Return (X, Y) of the center of cell containing provided text 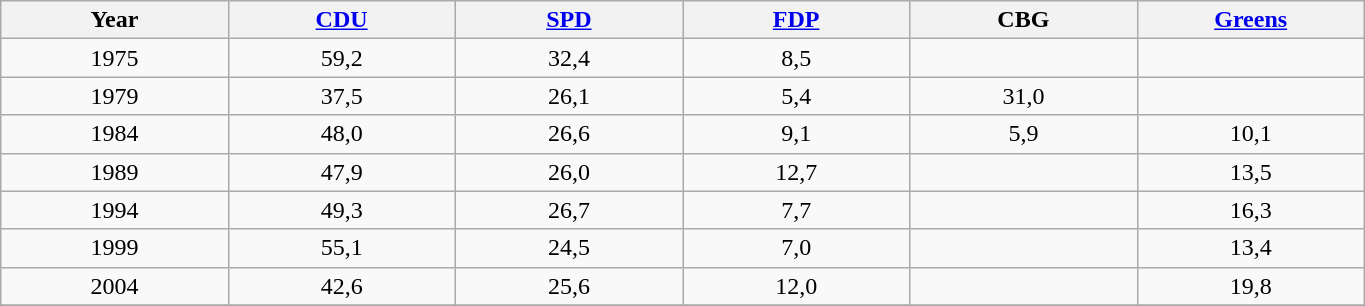
26,6 (568, 134)
2004 (114, 286)
Greens (1250, 20)
24,5 (568, 248)
42,6 (342, 286)
SPD (568, 20)
12,7 (796, 172)
1979 (114, 96)
Year (114, 20)
16,3 (1250, 210)
1994 (114, 210)
32,4 (568, 58)
13,4 (1250, 248)
5,9 (1024, 134)
9,1 (796, 134)
26,1 (568, 96)
13,5 (1250, 172)
49,3 (342, 210)
48,0 (342, 134)
55,1 (342, 248)
25,6 (568, 286)
19,8 (1250, 286)
37,5 (342, 96)
8,5 (796, 58)
7,0 (796, 248)
31,0 (1024, 96)
1989 (114, 172)
47,9 (342, 172)
5,4 (796, 96)
CDU (342, 20)
26,7 (568, 210)
12,0 (796, 286)
1975 (114, 58)
FDP (796, 20)
10,1 (1250, 134)
59,2 (342, 58)
CBG (1024, 20)
7,7 (796, 210)
1984 (114, 134)
26,0 (568, 172)
1999 (114, 248)
